Pinpoint the cell where the given text exists, returning its (X, Y) midpoint coordinate. 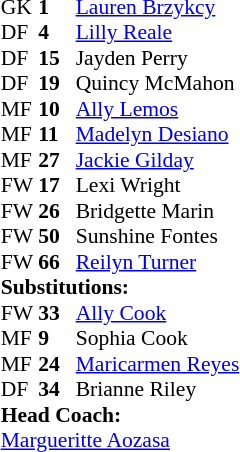
Lexi Wright (158, 185)
17 (57, 185)
Lilly Reale (158, 33)
Ally Cook (158, 313)
4 (57, 33)
27 (57, 160)
11 (57, 135)
Sophia Cook (158, 339)
33 (57, 313)
15 (57, 58)
9 (57, 339)
34 (57, 389)
Ally Lemos (158, 109)
10 (57, 109)
Jayden Perry (158, 58)
19 (57, 83)
Brianne Riley (158, 389)
Head Coach: (120, 415)
Madelyn Desiano (158, 135)
Substitutions: (120, 287)
Quincy McMahon (158, 83)
Jackie Gilday (158, 160)
Reilyn Turner (158, 262)
66 (57, 262)
50 (57, 237)
Bridgette Marin (158, 211)
24 (57, 364)
26 (57, 211)
Maricarmen Reyes (158, 364)
Sunshine Fontes (158, 237)
